Return [X, Y] of the center of cell containing provided text 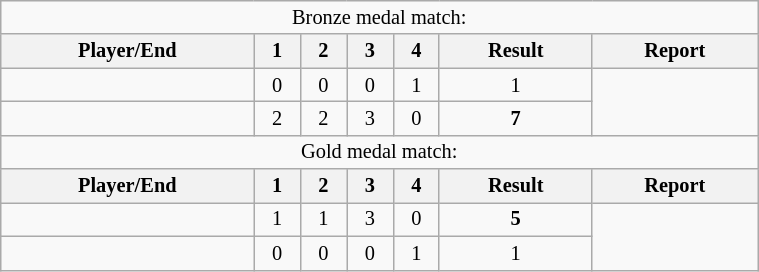
Gold medal match: [380, 152]
5 [515, 219]
Bronze medal match: [380, 17]
7 [515, 118]
